For the text-containing cell, return its midpoint in [X, Y] coordinate format. 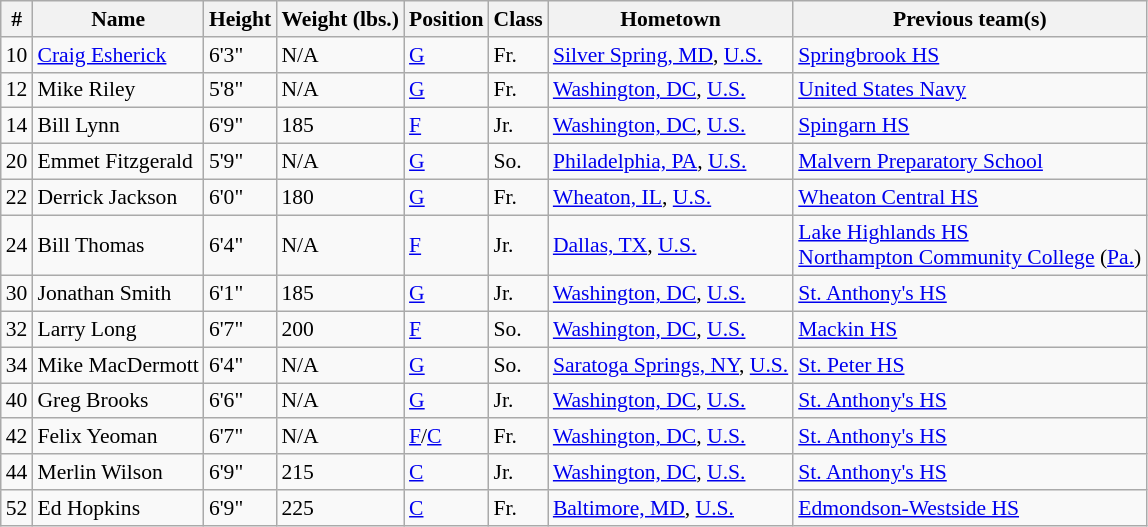
32 [17, 330]
# [17, 19]
34 [17, 365]
30 [17, 294]
225 [340, 508]
Edmondson-Westside HS [970, 508]
Silver Spring, MD, U.S. [670, 55]
Weight (lbs.) [340, 19]
Spingarn HS [970, 126]
Hometown [670, 19]
200 [340, 330]
Bill Lynn [118, 126]
42 [17, 437]
Wheaton, IL, U.S. [670, 197]
5'9" [240, 162]
5'8" [240, 90]
Philadelphia, PA, U.S. [670, 162]
Springbrook HS [970, 55]
6'1" [240, 294]
6'3" [240, 55]
Greg Brooks [118, 401]
Malvern Preparatory School [970, 162]
Mike MacDermott [118, 365]
Height [240, 19]
Class [518, 19]
52 [17, 508]
40 [17, 401]
Saratoga Springs, NY, U.S. [670, 365]
10 [17, 55]
Dallas, TX, U.S. [670, 246]
Baltimore, MD, U.S. [670, 508]
24 [17, 246]
Mackin HS [970, 330]
Name [118, 19]
Bill Thomas [118, 246]
Wheaton Central HS [970, 197]
Felix Yeoman [118, 437]
Previous team(s) [970, 19]
Larry Long [118, 330]
Emmet Fitzgerald [118, 162]
United States Navy [970, 90]
Jonathan Smith [118, 294]
F/C [446, 437]
Ed Hopkins [118, 508]
Lake Highlands HSNorthampton Community College (Pa.) [970, 246]
180 [340, 197]
22 [17, 197]
14 [17, 126]
St. Peter HS [970, 365]
12 [17, 90]
6'6" [240, 401]
6'0" [240, 197]
44 [17, 472]
20 [17, 162]
Position [446, 19]
215 [340, 472]
Derrick Jackson [118, 197]
Mike Riley [118, 90]
Merlin Wilson [118, 472]
Craig Esherick [118, 55]
